Provide the [X, Y] coordinate of the cell's center where the given text is located.  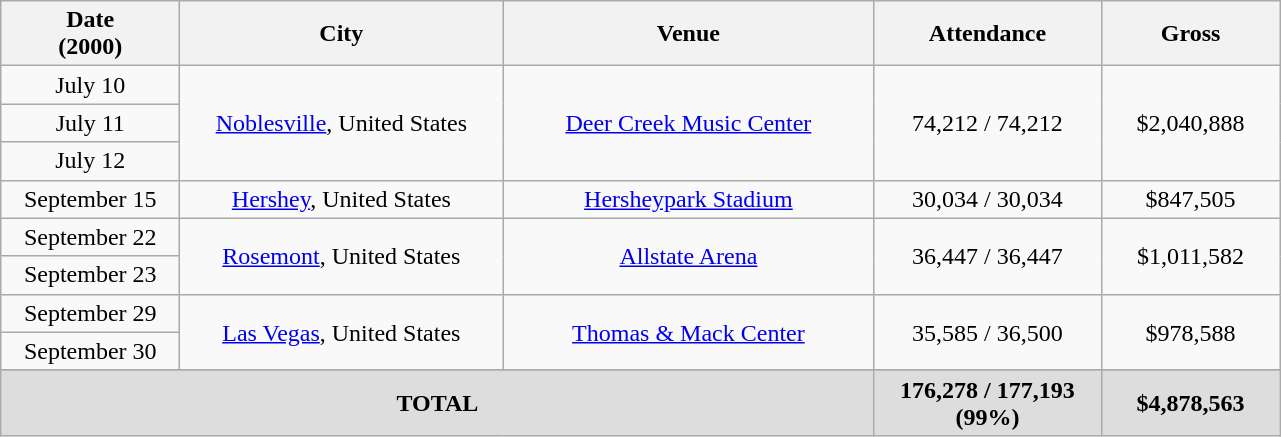
Gross [1190, 34]
TOTAL [438, 402]
Las Vegas, United States [342, 332]
$1,011,582 [1190, 256]
Allstate Arena [688, 256]
Venue [688, 34]
35,585 / 36,500 [988, 332]
Noblesville, United States [342, 123]
Date(2000) [90, 34]
36,447 / 36,447 [988, 256]
$978,588 [1190, 332]
September 29 [90, 313]
30,034 / 30,034 [988, 199]
$847,505 [1190, 199]
Rosemont, United States [342, 256]
74,212 / 74,212 [988, 123]
Thomas & Mack Center [688, 332]
Attendance [988, 34]
July 11 [90, 123]
September 30 [90, 351]
July 12 [90, 161]
Hershey, United States [342, 199]
176,278 / 177,193 (99%) [988, 402]
$2,040,888 [1190, 123]
City [342, 34]
Deer Creek Music Center [688, 123]
September 22 [90, 237]
September 15 [90, 199]
Hersheypark Stadium [688, 199]
July 10 [90, 85]
September 23 [90, 275]
$4,878,563 [1190, 402]
